Extract the (x, y) coordinate from the center of the cell holding the provided text.  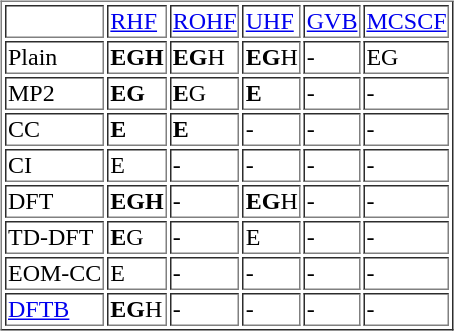
CI (54, 166)
RHF (136, 22)
CC (54, 130)
DFTB (54, 310)
Plain (54, 58)
TD-DFT (54, 238)
DFT (54, 202)
GVB (332, 22)
ROHF (205, 22)
EOM-CC (54, 274)
UHF (272, 22)
MCSCF (406, 22)
MP2 (54, 94)
